Detect which cell encompasses the target text, then output its (X, Y) center coordinate. 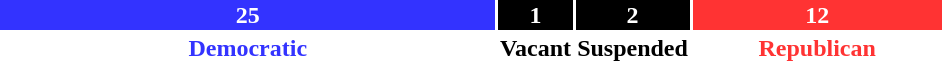
12 (817, 15)
25 (248, 15)
2 (633, 15)
1 (535, 15)
